Search for the cell housing the specified text and yield its (x, y) center coordinate. 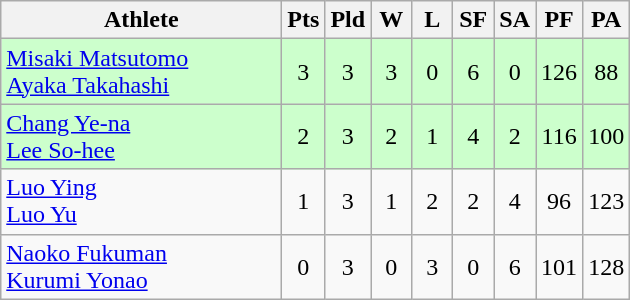
Chang Ye-na Lee So-hee (142, 136)
W (392, 20)
Pld (348, 20)
PF (560, 20)
Luo Ying Luo Yu (142, 202)
88 (606, 72)
SA (515, 20)
Naoko Fukuman Kurumi Yonao (142, 266)
101 (560, 266)
Pts (304, 20)
96 (560, 202)
126 (560, 72)
PA (606, 20)
116 (560, 136)
Athlete (142, 20)
128 (606, 266)
SF (474, 20)
Misaki Matsutomo Ayaka Takahashi (142, 72)
100 (606, 136)
123 (606, 202)
L (432, 20)
